Identify which cell holds the provided text, then report its (x, y) central coordinate. 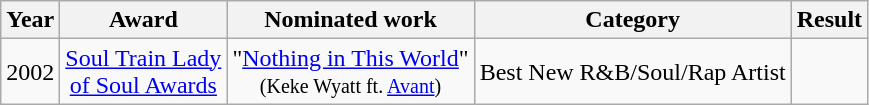
Soul Train Ladyof Soul Awards (144, 72)
Award (144, 20)
Best New R&B/Soul/Rap Artist (632, 72)
"Nothing in This World"(Keke Wyatt ft. Avant) (350, 72)
Result (829, 20)
Nominated work (350, 20)
Year (30, 20)
2002 (30, 72)
Category (632, 20)
